Scan for the cell matching the given text and deliver its [x, y] coordinate at center. 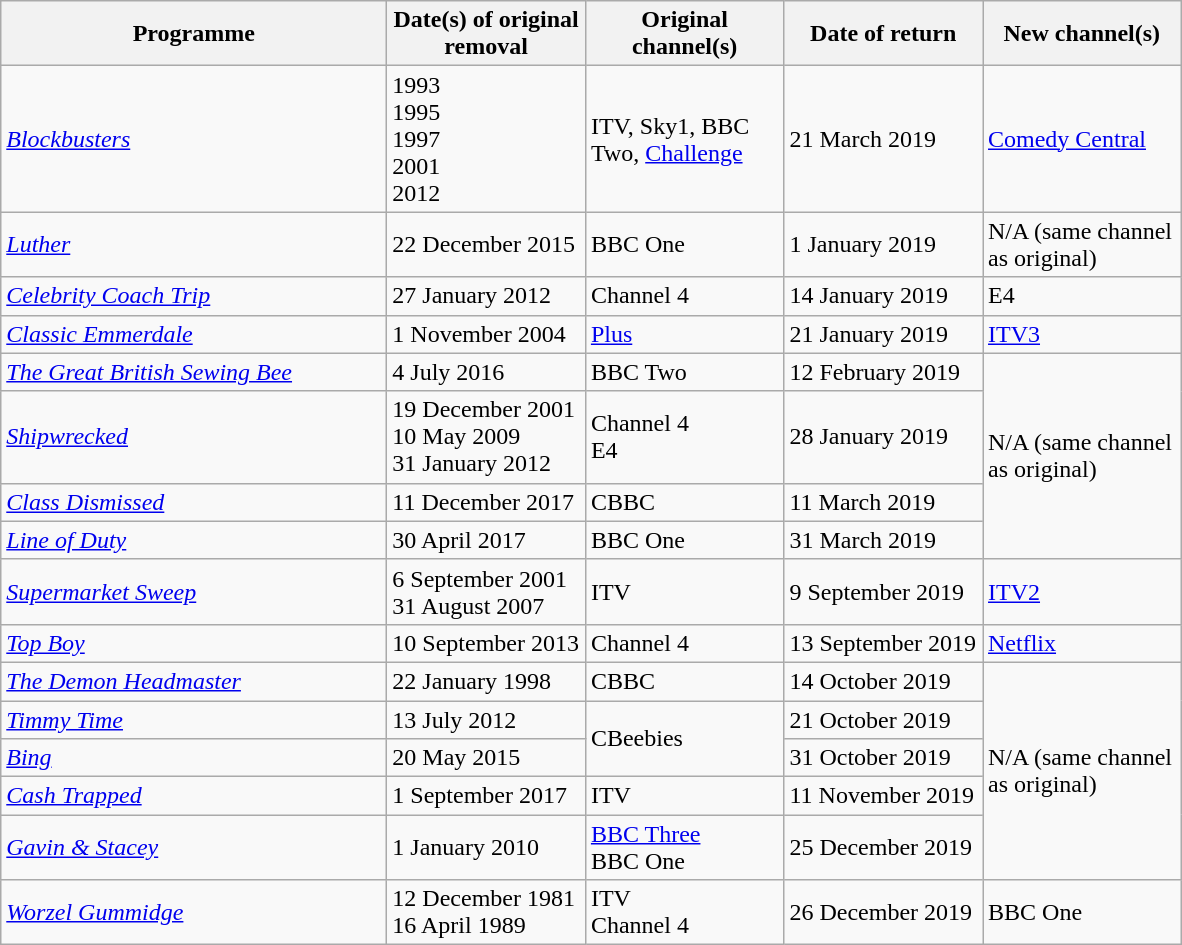
4 July 2016 [486, 372]
Classic Emmerdale [194, 334]
9 September 2019 [884, 592]
Class Dismissed [194, 502]
21 January 2019 [884, 334]
Blockbusters [194, 139]
Cash Trapped [194, 796]
21 March 2019 [884, 139]
ITVChannel 4 [684, 912]
ITV, Sky1, BBC Two, Challenge [684, 139]
Date(s) of original removal [486, 34]
28 January 2019 [884, 437]
Channel 4E4 [684, 437]
6 September 200131 August 2007 [486, 592]
Line of Duty [194, 540]
19931995199720012012 [486, 139]
BBC Two [684, 372]
New channel(s) [1082, 34]
CBeebies [684, 738]
10 September 2013 [486, 643]
Plus [684, 334]
27 January 2012 [486, 296]
13 July 2012 [486, 719]
Date of return [884, 34]
1 January 2019 [884, 244]
22 December 2015 [486, 244]
1 November 2004 [486, 334]
BBC ThreeBBC One [684, 848]
The Great British Sewing Bee [194, 372]
19 December 200110 May 200931 January 2012 [486, 437]
14 January 2019 [884, 296]
11 November 2019 [884, 796]
Gavin & Stacey [194, 848]
Timmy Time [194, 719]
E4 [1082, 296]
11 December 2017 [486, 502]
13 September 2019 [884, 643]
22 January 1998 [486, 681]
Bing [194, 758]
11 March 2019 [884, 502]
1 January 2010 [486, 848]
20 May 2015 [486, 758]
30 April 2017 [486, 540]
Supermarket Sweep [194, 592]
Luther [194, 244]
Top Boy [194, 643]
12 February 2019 [884, 372]
26 December 2019 [884, 912]
Shipwrecked [194, 437]
The Demon Headmaster [194, 681]
25 December 2019 [884, 848]
ITV2 [1082, 592]
31 October 2019 [884, 758]
14 October 2019 [884, 681]
ITV3 [1082, 334]
21 October 2019 [884, 719]
Celebrity Coach Trip [194, 296]
Programme [194, 34]
Original channel(s) [684, 34]
Worzel Gummidge [194, 912]
Netflix [1082, 643]
Comedy Central [1082, 139]
12 December 198116 April 1989 [486, 912]
1 September 2017 [486, 796]
31 March 2019 [884, 540]
